Output the [x, y] coordinate of the center of the cell containing the given text.  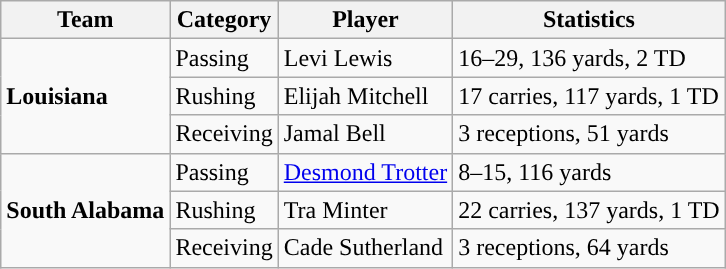
Category [224, 20]
Tra Minter [365, 210]
Team [86, 20]
Elijah Mitchell [365, 96]
16–29, 136 yards, 2 TD [590, 58]
8–15, 116 yards [590, 172]
Desmond Trotter [365, 172]
Jamal Bell [365, 134]
17 carries, 117 yards, 1 TD [590, 96]
Levi Lewis [365, 58]
South Alabama [86, 210]
Cade Sutherland [365, 248]
3 receptions, 51 yards [590, 134]
Statistics [590, 20]
3 receptions, 64 yards [590, 248]
Player [365, 20]
22 carries, 137 yards, 1 TD [590, 210]
Louisiana [86, 96]
